Determine the [X, Y] coordinate at the center of the cell enclosing the given text.  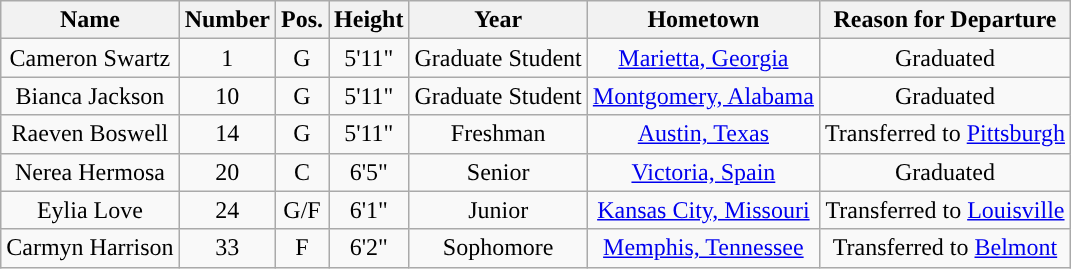
Freshman [498, 134]
Senior [498, 172]
F [302, 248]
Year [498, 20]
Sophomore [498, 248]
Cameron Swartz [90, 58]
C [302, 172]
Transferred to Pittsburgh [944, 134]
Austin, Texas [703, 134]
1 [227, 58]
6'5" [369, 172]
Hometown [703, 20]
Montgomery, Alabama [703, 96]
10 [227, 96]
Pos. [302, 20]
Raeven Boswell [90, 134]
G/F [302, 210]
Victoria, Spain [703, 172]
Height [369, 20]
Transferred to Belmont [944, 248]
Number [227, 20]
Name [90, 20]
Carmyn Harrison [90, 248]
20 [227, 172]
14 [227, 134]
Bianca Jackson [90, 96]
Memphis, Tennessee [703, 248]
Reason for Departure [944, 20]
Transferred to Louisville [944, 210]
Kansas City, Missouri [703, 210]
Nerea Hermosa [90, 172]
Eylia Love [90, 210]
Marietta, Georgia [703, 58]
33 [227, 248]
6'1" [369, 210]
24 [227, 210]
6'2" [369, 248]
Junior [498, 210]
